Pinpoint the cell where the given text exists, returning its (X, Y) midpoint coordinate. 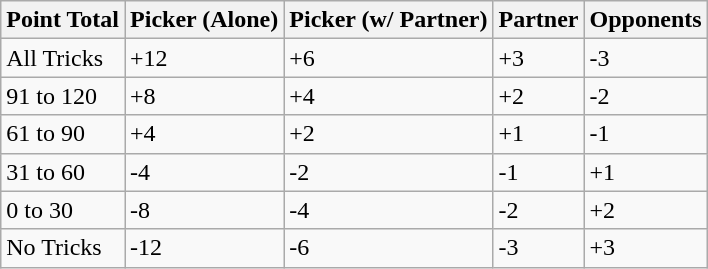
-6 (388, 248)
0 to 30 (63, 210)
All Tricks (63, 58)
-12 (204, 248)
-8 (204, 210)
Opponents (646, 20)
61 to 90 (63, 134)
Point Total (63, 20)
No Tricks (63, 248)
+6 (388, 58)
31 to 60 (63, 172)
+12 (204, 58)
Picker (w/ Partner) (388, 20)
Partner (538, 20)
Picker (Alone) (204, 20)
+8 (204, 96)
91 to 120 (63, 96)
